Detect which cell encompasses the target text, then output its (X, Y) center coordinate. 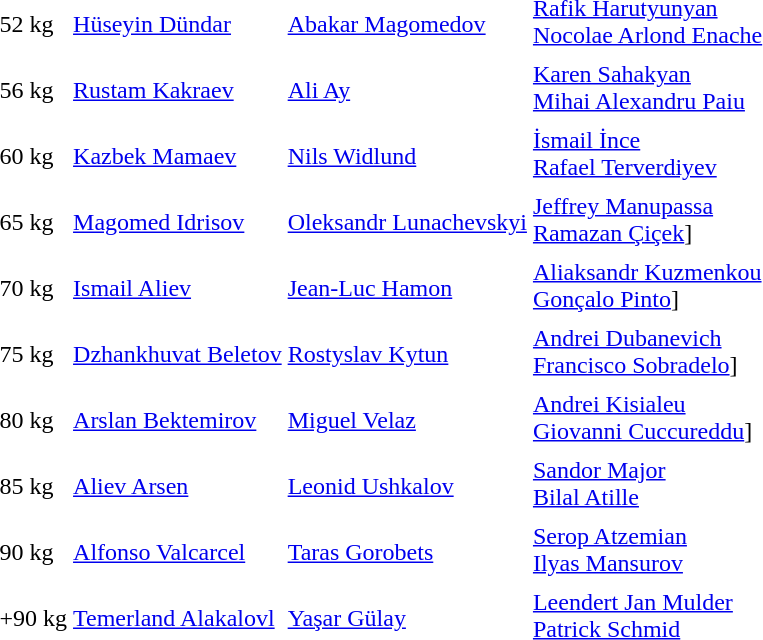
Dzhankhuvat Beletov (178, 354)
Aliaksandr Kuzmenkou Gonçalo Pinto] (647, 286)
Andrei Kisialeu Giovanni Cuccureddu] (647, 418)
Miguel Velaz (407, 420)
Oleksandr Lunachevskyi (407, 222)
Taras Gorobets (407, 552)
Arslan Bektemirov (178, 420)
İsmail İnce Rafael Terverdiyev (647, 154)
Alfonso Valcarcel (178, 552)
Rostyslav Kytun (407, 354)
Andrei Dubanevich Francisco Sobradelo] (647, 352)
Leonid Ushkalov (407, 486)
Jeffrey Manupassa Ramazan Çiçek] (647, 220)
Karen Sahakyan Mihai Alexandru Paiu (647, 88)
Jean-Luc Hamon (407, 288)
Rustam Kakraev (178, 90)
Kazbek Mamaev (178, 156)
Ali Ay (407, 90)
Serop Atzemian Ilyas Mansurov (647, 550)
Magomed Idrisov (178, 222)
Ismail Aliev (178, 288)
Sandor Major Bilal Atille (647, 484)
Aliev Arsen (178, 486)
Nils Widlund (407, 156)
